From the cell containing the given text, extract its center point as (x, y) coordinate. 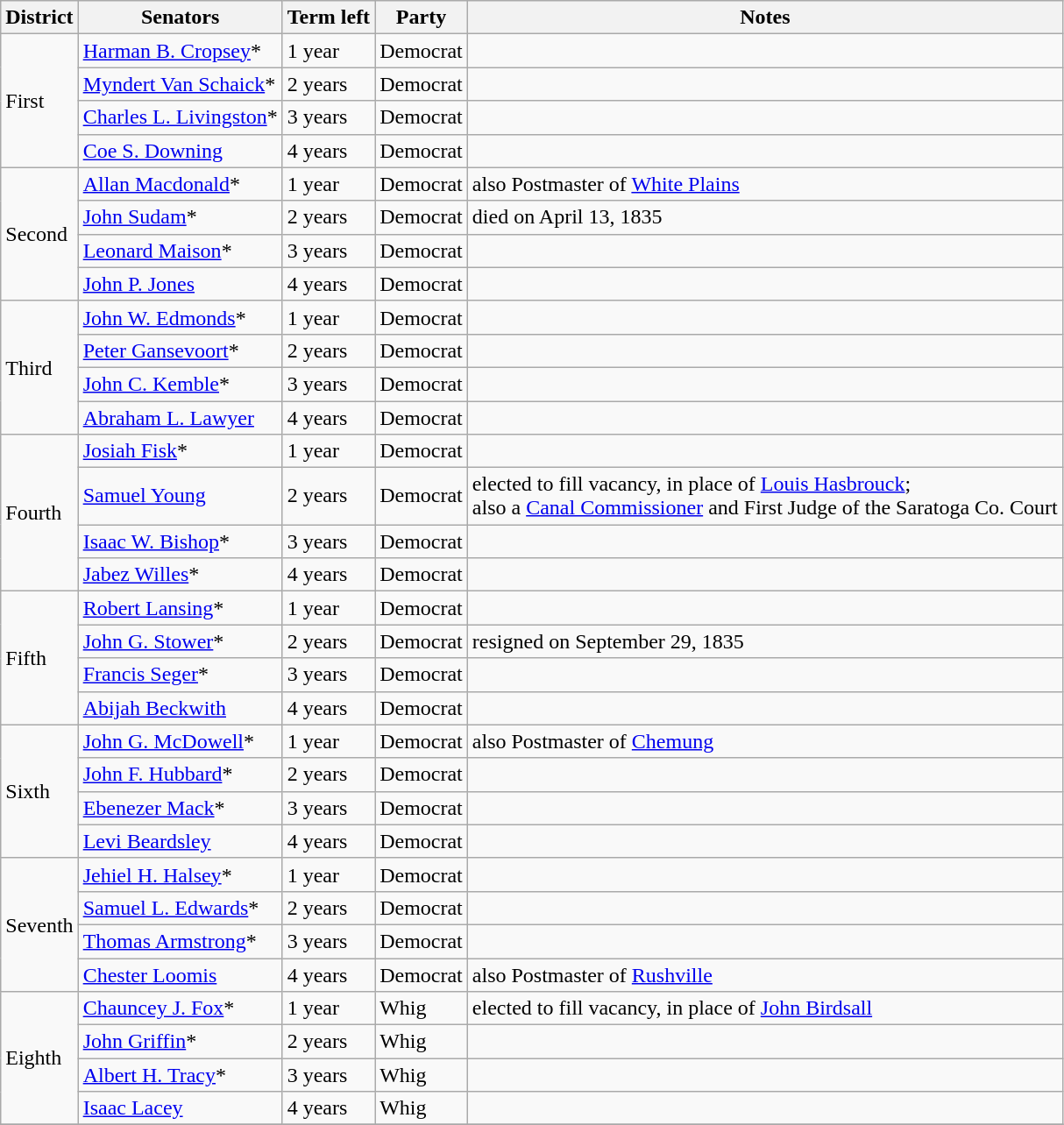
John G. McDowell* (181, 741)
resigned on September 29, 1835 (764, 641)
Harman B. Cropsey* (181, 51)
Second (39, 234)
Party (422, 18)
Myndert Van Schaick* (181, 84)
Notes (764, 18)
Jehiel H. Halsey* (181, 874)
Jabez Willes* (181, 575)
Seventh (39, 924)
Samuel Young (181, 496)
Allan Macdonald* (181, 184)
died on April 13, 1835 (764, 217)
Third (39, 367)
Sixth (39, 791)
Thomas Armstrong* (181, 941)
Senators (181, 18)
District (39, 18)
also Postmaster of Chemung (764, 741)
also Postmaster of Rushville (764, 975)
John C. Kemble* (181, 384)
Peter Gansevoort* (181, 350)
Isaac W. Bishop* (181, 541)
Fifth (39, 658)
Chester Loomis (181, 975)
John Sudam* (181, 217)
John Griffin* (181, 1042)
Francis Seger* (181, 675)
Abijah Beckwith (181, 708)
Coe S. Downing (181, 151)
John P. Jones (181, 284)
First (39, 101)
Samuel L. Edwards* (181, 908)
John F. Hubbard* (181, 775)
Charles L. Livingston* (181, 117)
John W. Edmonds* (181, 317)
Leonard Maison* (181, 251)
Term left (328, 18)
Robert Lansing* (181, 608)
Ebenezer Mack* (181, 808)
Eighth (39, 1058)
John G. Stower* (181, 641)
Abraham L. Lawyer (181, 418)
Levi Beardsley (181, 841)
Isaac Lacey (181, 1108)
elected to fill vacancy, in place of John Birdsall (764, 1008)
Fourth (39, 513)
Chauncey J. Fox* (181, 1008)
Albert H. Tracy* (181, 1075)
also Postmaster of White Plains (764, 184)
Josiah Fisk* (181, 451)
elected to fill vacancy, in place of Louis Hasbrouck; also a Canal Commissioner and First Judge of the Saratoga Co. Court (764, 496)
